From the cell containing the given text, extract its center point as (X, Y) coordinate. 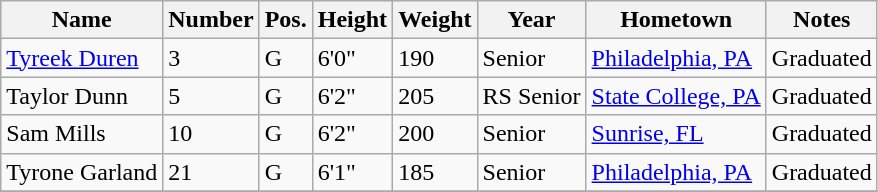
190 (435, 58)
200 (435, 134)
6'1" (352, 172)
Year (532, 20)
3 (211, 58)
Hometown (676, 20)
Height (352, 20)
21 (211, 172)
State College, PA (676, 96)
10 (211, 134)
Weight (435, 20)
Name (82, 20)
RS Senior (532, 96)
185 (435, 172)
6'0" (352, 58)
Pos. (286, 20)
Sunrise, FL (676, 134)
Sam Mills (82, 134)
Notes (822, 20)
Number (211, 20)
Taylor Dunn (82, 96)
205 (435, 96)
Tyrone Garland (82, 172)
Tyreek Duren (82, 58)
5 (211, 96)
